Detect which cell encompasses the target text, then output its [X, Y] center coordinate. 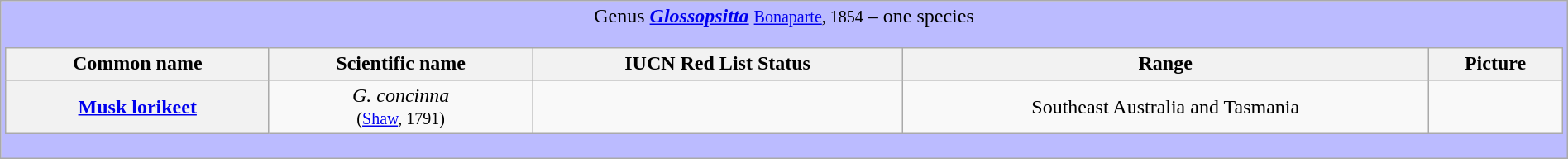
Southeast Australia and Tasmania [1165, 106]
Musk lorikeet [137, 106]
Picture [1495, 64]
Common name [137, 64]
Range [1165, 64]
IUCN Red List Status [718, 64]
G. concinna (Shaw, 1791) [400, 106]
Scientific name [400, 64]
